Find where the given text appears and provide that cell's center as [x, y] coordinate. 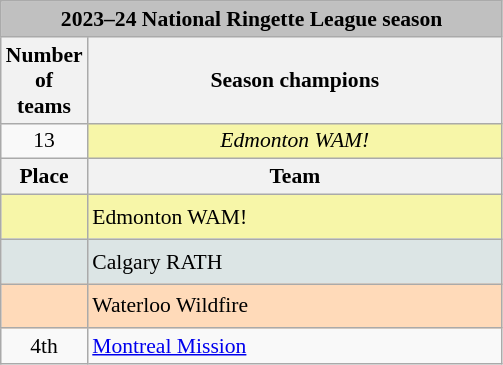
Number of teams [44, 80]
Waterloo Wildfire [294, 306]
Calgary RATH [294, 262]
4th [44, 347]
Montreal Mission [294, 347]
Team [294, 177]
13 [44, 141]
Place [44, 177]
2023–24 National Ringette League season [252, 19]
Season champions [294, 80]
